Capture the cell that displays the provided text and extract its (x, y) central coordinate. 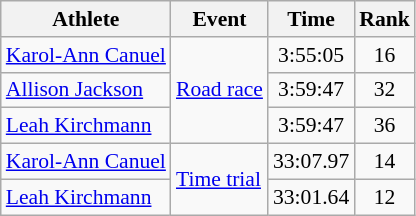
Time (311, 19)
Rank (384, 19)
16 (384, 55)
33:07.97 (311, 162)
33:01.64 (311, 197)
Time trial (220, 180)
Road race (220, 90)
12 (384, 197)
Athlete (86, 19)
32 (384, 90)
36 (384, 126)
3:55:05 (311, 55)
14 (384, 162)
Allison Jackson (86, 90)
Event (220, 19)
